Return (x, y) of the center of cell containing provided text 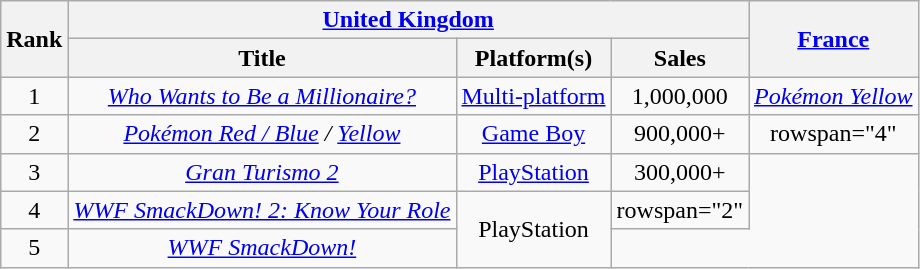
WWF SmackDown! (262, 248)
4 (34, 210)
Gran Turismo 2 (262, 172)
Multi-platform (534, 96)
2 (34, 134)
Pokémon Red / Blue / Yellow (262, 134)
WWF SmackDown! 2: Know Your Role (262, 210)
1,000,000 (680, 96)
300,000+ (680, 172)
3 (34, 172)
Platform(s) (534, 58)
900,000+ (680, 134)
rowspan="4" (834, 134)
rowspan="2" (680, 210)
Pokémon Yellow (834, 96)
5 (34, 248)
Who Wants to Be a Millionaire? (262, 96)
United Kingdom (408, 20)
Rank (34, 39)
Game Boy (534, 134)
Sales (680, 58)
France (834, 39)
1 (34, 96)
Title (262, 58)
